Scan for the cell matching the given text and deliver its [X, Y] coordinate at center. 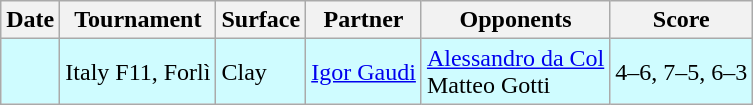
4–6, 7–5, 6–3 [682, 72]
Tournament [138, 20]
Date [30, 20]
Alessandro da Col Matteo Gotti [515, 72]
Surface [261, 20]
Partner [364, 20]
Opponents [515, 20]
Score [682, 20]
Clay [261, 72]
Italy F11, Forlì [138, 72]
Igor Gaudi [364, 72]
